Detect which cell encompasses the target text, then output its (x, y) center coordinate. 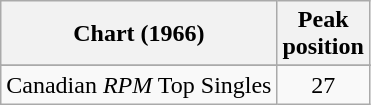
Chart (1966) (139, 34)
Canadian RPM Top Singles (139, 85)
27 (323, 85)
Peakposition (323, 34)
